Find where the given text appears and provide that cell's center as (X, Y) coordinate. 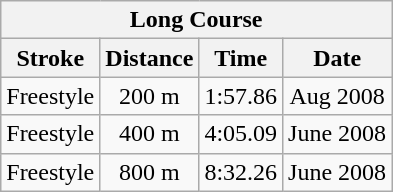
Time (241, 58)
Aug 2008 (338, 96)
Stroke (50, 58)
800 m (150, 172)
Date (338, 58)
Distance (150, 58)
200 m (150, 96)
4:05.09 (241, 134)
8:32.26 (241, 172)
Long Course (196, 20)
400 m (150, 134)
1:57.86 (241, 96)
